Identify which cell holds the provided text, then report its [x, y] central coordinate. 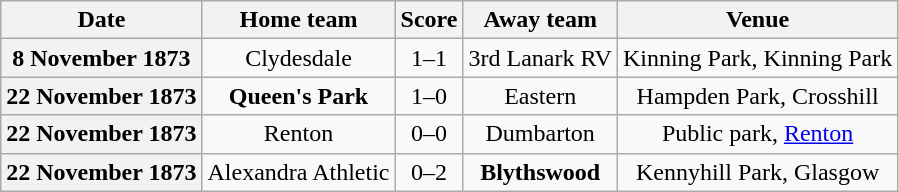
1–1 [429, 58]
Kinning Park, Kinning Park [757, 58]
1–0 [429, 96]
Queen's Park [298, 96]
Venue [757, 20]
Clydesdale [298, 58]
Public park, Renton [757, 134]
Renton [298, 134]
Kennyhill Park, Glasgow [757, 172]
Alexandra Athletic [298, 172]
Hampden Park, Crosshill [757, 96]
Dumbarton [540, 134]
Home team [298, 20]
0–0 [429, 134]
Date [102, 20]
0–2 [429, 172]
Score [429, 20]
Blythswood [540, 172]
Away team [540, 20]
Eastern [540, 96]
8 November 1873 [102, 58]
3rd Lanark RV [540, 58]
